Extract the [X, Y] coordinate from the center of the cell holding the provided text.  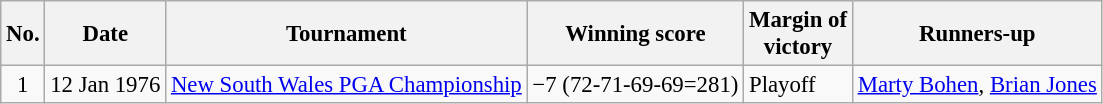
Runners-up [977, 34]
1 [23, 85]
Margin ofvictory [798, 34]
New South Wales PGA Championship [346, 85]
Winning score [636, 34]
Marty Bohen, Brian Jones [977, 85]
No. [23, 34]
Playoff [798, 85]
Date [106, 34]
Tournament [346, 34]
−7 (72-71-69-69=281) [636, 85]
12 Jan 1976 [106, 85]
